Scan for the cell matching the given text and deliver its (X, Y) coordinate at center. 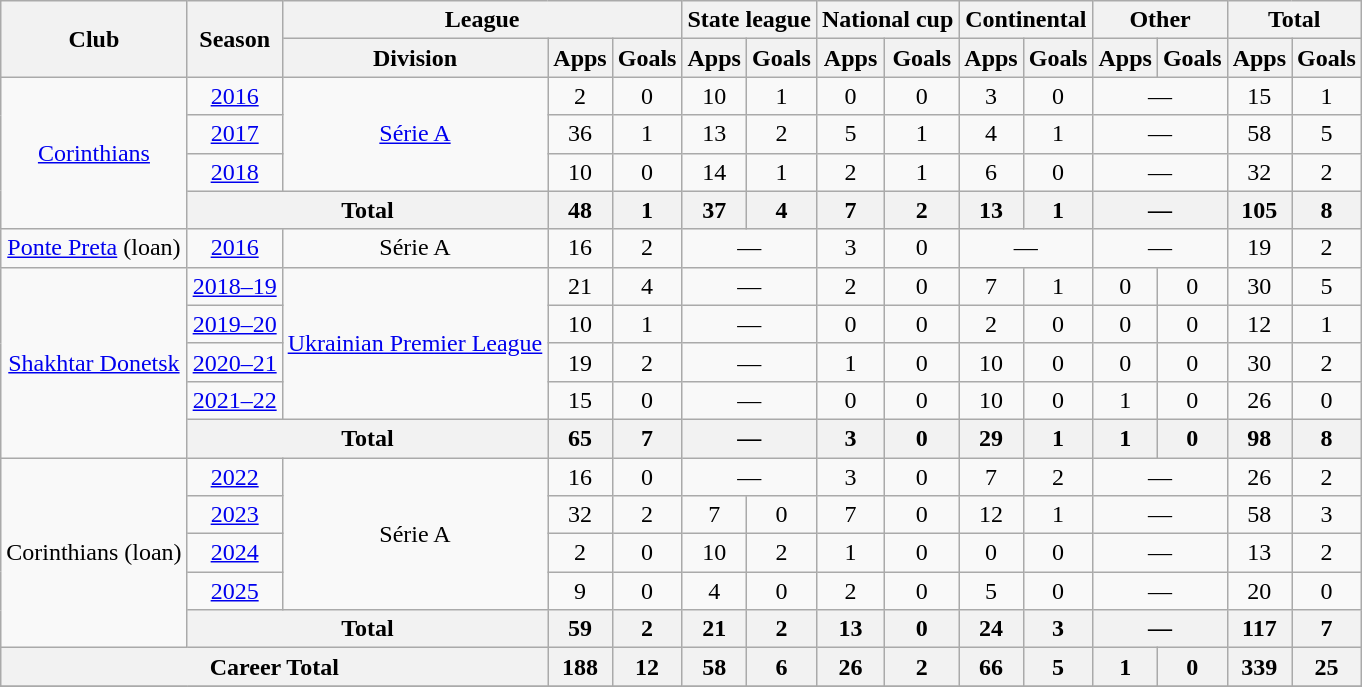
37 (714, 210)
9 (580, 591)
National cup (887, 20)
Club (94, 39)
20 (1259, 591)
2021–22 (234, 400)
Ponte Preta (loan) (94, 248)
Shakhtar Donetsk (94, 362)
Division (415, 58)
65 (580, 438)
48 (580, 210)
29 (991, 438)
Ukrainian Premier League (415, 343)
State league (749, 20)
36 (580, 134)
2025 (234, 591)
2020–21 (234, 362)
League (482, 20)
Other (1160, 20)
2022 (234, 477)
2023 (234, 515)
339 (1259, 667)
14 (714, 172)
24 (991, 629)
59 (580, 629)
Continental (1026, 20)
2019–20 (234, 324)
Corinthians (94, 153)
188 (580, 667)
105 (1259, 210)
2017 (234, 134)
2018 (234, 172)
98 (1259, 438)
2024 (234, 553)
Season (234, 39)
2018–19 (234, 286)
Corinthians (loan) (94, 553)
Career Total (274, 667)
25 (1327, 667)
117 (1259, 629)
66 (991, 667)
